Scan for the cell matching the given text and deliver its [x, y] coordinate at center. 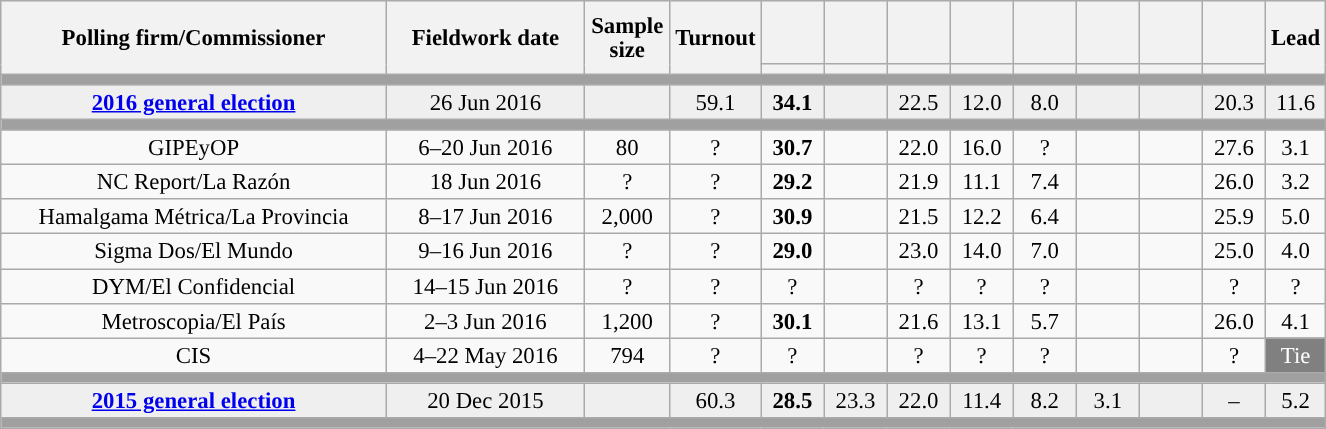
25.0 [1234, 252]
9–16 Jun 2016 [485, 252]
Sample size [627, 38]
21.9 [918, 182]
12.2 [982, 218]
22.5 [918, 102]
16.0 [982, 148]
23.3 [856, 400]
6.4 [1044, 218]
1,200 [627, 320]
13.1 [982, 320]
6–20 Jun 2016 [485, 148]
28.5 [792, 400]
26 Jun 2016 [485, 102]
14.0 [982, 252]
5.2 [1296, 400]
Turnout [716, 38]
8–17 Jun 2016 [485, 218]
5.7 [1044, 320]
34.1 [792, 102]
GIPEyOP [194, 148]
21.6 [918, 320]
25.9 [1234, 218]
7.0 [1044, 252]
2–3 Jun 2016 [485, 320]
14–15 Jun 2016 [485, 286]
23.0 [918, 252]
4.0 [1296, 252]
CIS [194, 356]
11.4 [982, 400]
2016 general election [194, 102]
Hamalgama Métrica/La Provincia [194, 218]
3.2 [1296, 182]
4.1 [1296, 320]
Fieldwork date [485, 38]
30.9 [792, 218]
20 Dec 2015 [485, 400]
11.1 [982, 182]
7.4 [1044, 182]
20.3 [1234, 102]
Lead [1296, 38]
Tie [1296, 356]
30.1 [792, 320]
60.3 [716, 400]
794 [627, 356]
NC Report/La Razón [194, 182]
8.2 [1044, 400]
Polling firm/Commissioner [194, 38]
29.2 [792, 182]
Metroscopia/El País [194, 320]
2015 general election [194, 400]
59.1 [716, 102]
Sigma Dos/El Mundo [194, 252]
27.6 [1234, 148]
18 Jun 2016 [485, 182]
30.7 [792, 148]
29.0 [792, 252]
4–22 May 2016 [485, 356]
12.0 [982, 102]
80 [627, 148]
5.0 [1296, 218]
21.5 [918, 218]
8.0 [1044, 102]
11.6 [1296, 102]
2,000 [627, 218]
DYM/El Confidencial [194, 286]
– [1234, 400]
